Scan for the cell matching the given text and deliver its (x, y) coordinate at center. 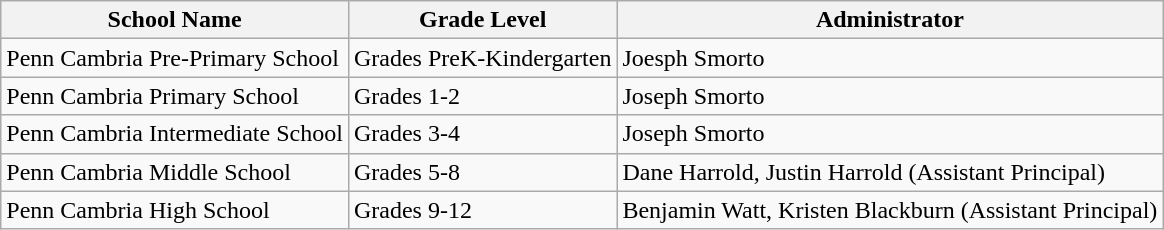
Penn Cambria Primary School (175, 96)
Grades 5-8 (482, 172)
Penn Cambria Intermediate School (175, 134)
Benjamin Watt, Kristen Blackburn (Assistant Principal) (890, 210)
Joesph Smorto (890, 58)
Penn Cambria Pre-Primary School (175, 58)
Grades 1-2 (482, 96)
Penn Cambria Middle School (175, 172)
Dane Harrold, Justin Harrold (Assistant Principal) (890, 172)
Grades 3-4 (482, 134)
Grade Level (482, 20)
Administrator (890, 20)
School Name (175, 20)
Penn Cambria High School (175, 210)
Grades 9-12 (482, 210)
Grades PreK-Kindergarten (482, 58)
